Return the [x, y] coordinate for the center point of the cell that contains the specified text.  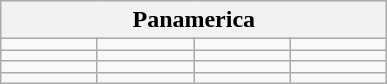
Panamerica [194, 20]
